Return (x, y) of the center of cell containing provided text 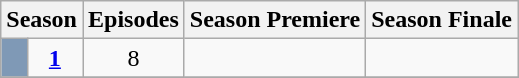
8 (133, 58)
Episodes (133, 20)
Season Finale (442, 20)
Season Premiere (274, 20)
1 (54, 58)
Season (42, 20)
